Return the [x, y] coordinate for the center point of the cell that contains the specified text.  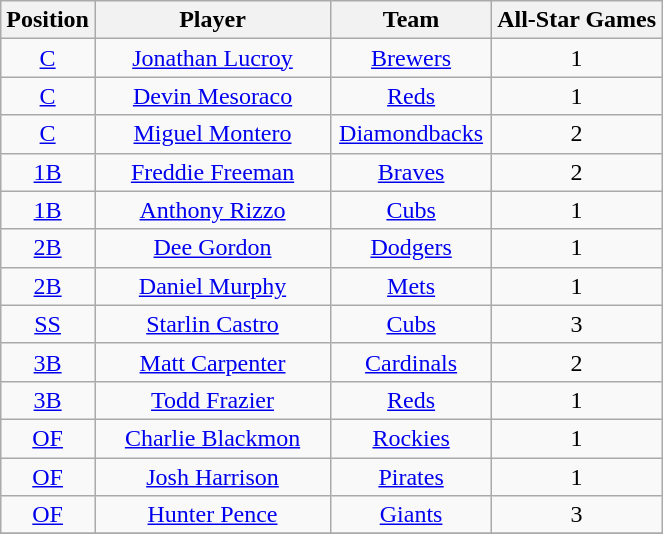
Charlie Blackmon [212, 438]
Dodgers [412, 248]
Josh Harrison [212, 477]
SS [48, 324]
Daniel Murphy [212, 286]
Freddie Freeman [212, 172]
Starlin Castro [212, 324]
Brewers [412, 58]
All-Star Games [577, 20]
Braves [412, 172]
Diamondbacks [412, 134]
Team [412, 20]
Mets [412, 286]
Position [48, 20]
Cardinals [412, 362]
Giants [412, 515]
Todd Frazier [212, 400]
Anthony Rizzo [212, 210]
Pirates [412, 477]
Devin Mesoraco [212, 96]
Jonathan Lucroy [212, 58]
Rockies [412, 438]
Dee Gordon [212, 248]
Player [212, 20]
Miguel Montero [212, 134]
Hunter Pence [212, 515]
Matt Carpenter [212, 362]
